Identify which cell holds the provided text, then report its [x, y] central coordinate. 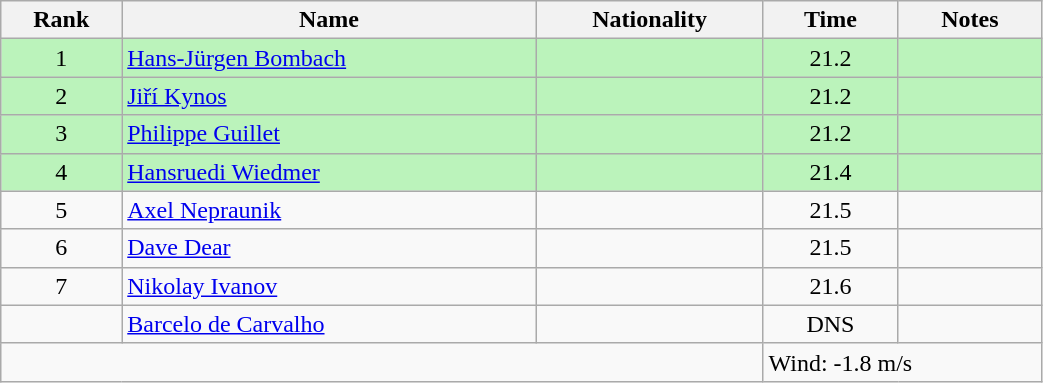
Philippe Guillet [330, 134]
5 [62, 210]
21.4 [830, 172]
Barcelo de Carvalho [330, 324]
1 [62, 58]
Hansruedi Wiedmer [330, 172]
Hans-Jürgen Bombach [330, 58]
Dave Dear [330, 248]
21.6 [830, 286]
7 [62, 286]
6 [62, 248]
2 [62, 96]
4 [62, 172]
Axel Nepraunik [330, 210]
Notes [970, 20]
Nationality [650, 20]
DNS [830, 324]
3 [62, 134]
Jiří Kynos [330, 96]
Time [830, 20]
Wind: -1.8 m/s [902, 362]
Nikolay Ivanov [330, 286]
Rank [62, 20]
Name [330, 20]
